Return (X, Y) of the center of cell containing provided text 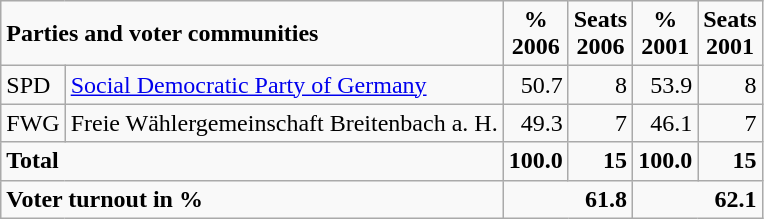
46.1 (666, 123)
61.8 (568, 199)
Social Democratic Party of Germany (284, 85)
50.7 (536, 85)
Total (252, 161)
Freie Wählergemeinschaft Breitenbach a. H. (284, 123)
49.3 (536, 123)
FWG (33, 123)
Seats2006 (600, 34)
Voter turnout in % (252, 199)
53.9 (666, 85)
SPD (33, 85)
Parties and voter communities (252, 34)
62.1 (698, 199)
Seats2001 (730, 34)
%2006 (536, 34)
%2001 (666, 34)
